For the text-containing cell, return its midpoint in [X, Y] coordinate format. 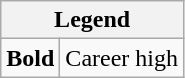
Career high [122, 58]
Legend [92, 20]
Bold [30, 58]
